Return (X, Y) of the center of cell containing provided text 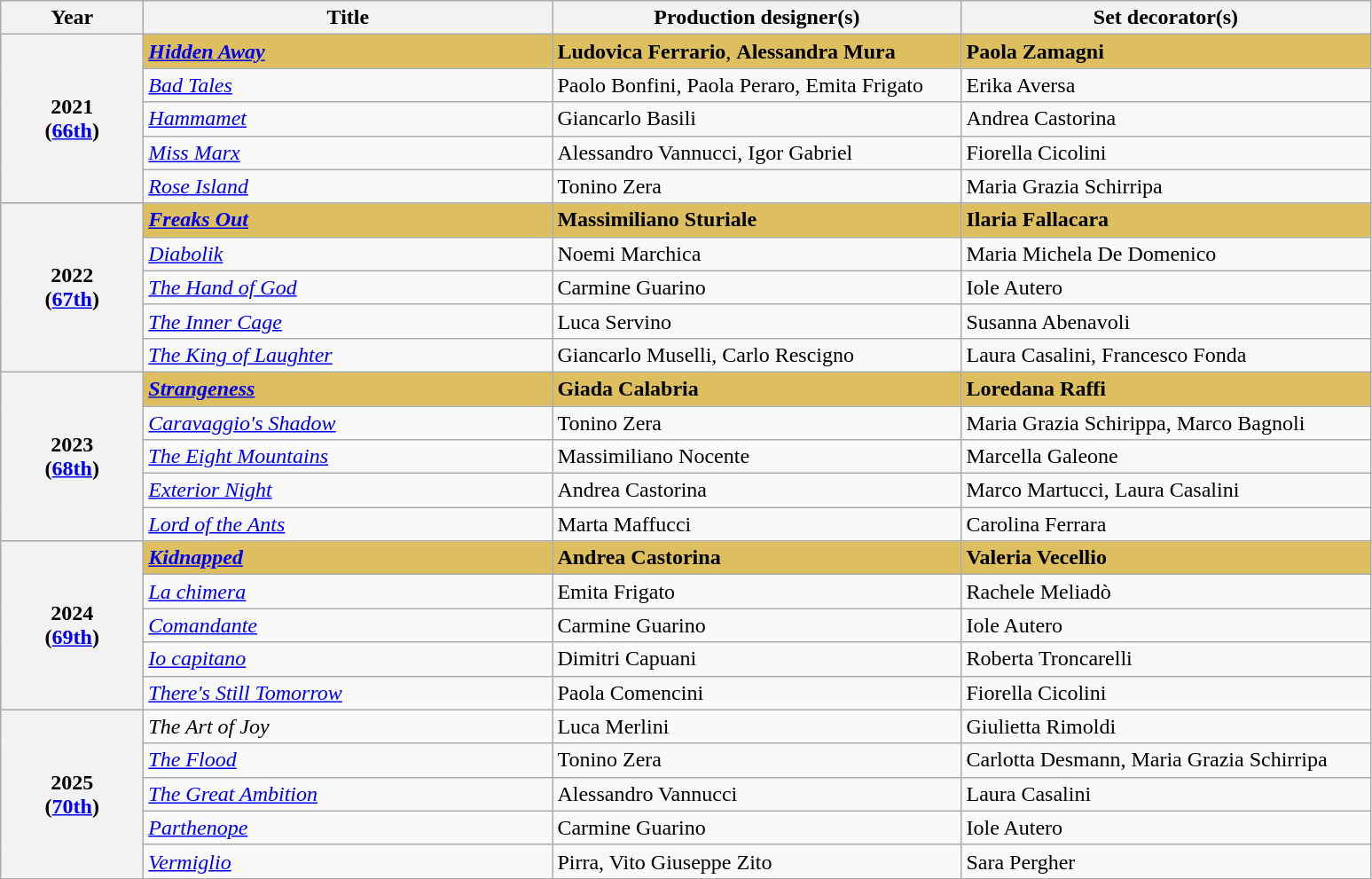
Noemi Marchica (757, 254)
The Hand of God (348, 287)
The Great Ambition (348, 794)
Set decorator(s) (1165, 18)
There's Still Tomorrow (348, 693)
Erika Aversa (1165, 85)
2022(67th) (73, 287)
Strangeness (348, 388)
Luca Servino (757, 321)
Hidden Away (348, 51)
Vermiglio (348, 861)
Luca Merlini (757, 726)
Giancarlo Muselli, Carlo Rescigno (757, 355)
Sara Pergher (1165, 861)
Dimitri Capuani (757, 659)
2025(70th) (73, 794)
Exterior Night (348, 491)
Marcella Galeone (1165, 457)
Valeria Vecellio (1165, 558)
Miss Marx (348, 153)
Parthenope (348, 828)
Kidnapped (348, 558)
Massimiliano Sturiale (757, 220)
Giulietta Rimoldi (1165, 726)
Comandante (348, 625)
Rachele Meliadò (1165, 592)
The Art of Joy (348, 726)
Laura Casalini, Francesco Fonda (1165, 355)
Year (73, 18)
Maria Grazia Schirippa, Marco Bagnoli (1165, 423)
Alessandro Vannucci (757, 794)
2021(66th) (73, 119)
Massimiliano Nocente (757, 457)
Diabolik (348, 254)
Caravaggio's Shadow (348, 423)
Production designer(s) (757, 18)
Freaks Out (348, 220)
Marco Martucci, Laura Casalini (1165, 491)
Hammamet (348, 119)
Lord of the Ants (348, 524)
Paola Comencini (757, 693)
Marta Maffucci (757, 524)
Io capitano (348, 659)
Susanna Abenavoli (1165, 321)
Giancarlo Basili (757, 119)
Bad Tales (348, 85)
Giada Calabria (757, 388)
Emita Frigato (757, 592)
Title (348, 18)
2023(68th) (73, 456)
The Eight Mountains (348, 457)
La chimera (348, 592)
Laura Casalini (1165, 794)
The Flood (348, 760)
2024(69th) (73, 625)
Roberta Troncarelli (1165, 659)
The King of Laughter (348, 355)
Paolo Bonfini, Paola Peraro, Emita Frigato (757, 85)
Ludovica Ferrario, Alessandra Mura (757, 51)
Paola Zamagni (1165, 51)
Maria Grazia Schirripa (1165, 186)
Pirra, Vito Giuseppe Zito (757, 861)
Carolina Ferrara (1165, 524)
Ilaria Fallacara (1165, 220)
Loredana Raffi (1165, 388)
Carlotta Desmann, Maria Grazia Schirripa (1165, 760)
Maria Michela De Domenico (1165, 254)
The Inner Cage (348, 321)
Alessandro Vannucci, Igor Gabriel (757, 153)
Rose Island (348, 186)
